Extract the [x, y] coordinate from the center of the cell holding the provided text.  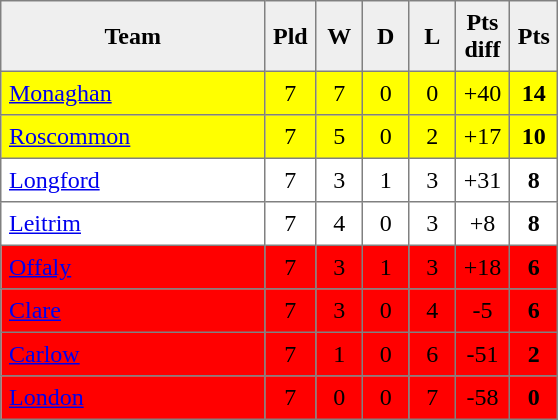
Pts diff [482, 36]
-51 [482, 354]
Roscommon [133, 137]
14 [533, 93]
W [339, 36]
-58 [482, 398]
10 [533, 137]
Longford [133, 180]
Monaghan [133, 93]
+31 [482, 180]
Leitrim [133, 224]
+8 [482, 224]
L [432, 36]
Offaly [133, 267]
-5 [482, 311]
Team [133, 36]
+17 [482, 137]
Pts [533, 36]
Pld [290, 36]
+18 [482, 267]
London [133, 398]
D [385, 36]
5 [339, 137]
+40 [482, 93]
Carlow [133, 354]
Clare [133, 311]
